From the cell containing the given text, extract its center point as (X, Y) coordinate. 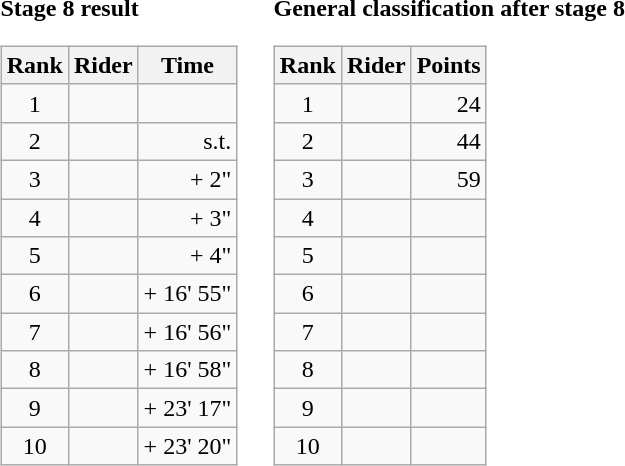
Time (188, 65)
+ 16' 55" (188, 294)
+ 16' 58" (188, 370)
44 (448, 141)
24 (448, 103)
s.t. (188, 141)
+ 23' 20" (188, 446)
Points (448, 65)
+ 2" (188, 179)
+ 3" (188, 217)
59 (448, 179)
+ 4" (188, 256)
+ 16' 56" (188, 332)
+ 23' 17" (188, 408)
